Return the (x, y) coordinate for the center point of the cell that contains the specified text.  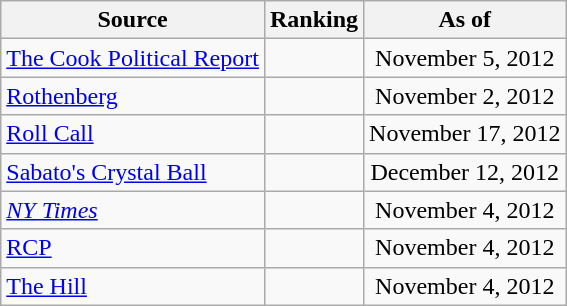
Rothenberg (133, 96)
Roll Call (133, 134)
RCP (133, 248)
December 12, 2012 (465, 172)
Ranking (314, 20)
November 5, 2012 (465, 58)
The Hill (133, 286)
The Cook Political Report (133, 58)
NY Times (133, 210)
Source (133, 20)
November 17, 2012 (465, 134)
November 2, 2012 (465, 96)
As of (465, 20)
Sabato's Crystal Ball (133, 172)
